Return the (X, Y) coordinate for the center point of the cell that contains the specified text.  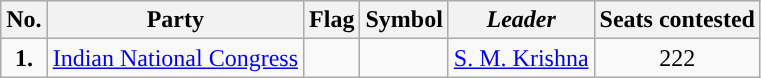
No. (24, 20)
Leader (521, 20)
1. (24, 58)
222 (677, 58)
Seats contested (677, 20)
Symbol (404, 20)
Flag (332, 20)
Party (175, 20)
S. M. Krishna (521, 58)
Indian National Congress (175, 58)
